Capture the cell that displays the provided text and extract its [x, y] central coordinate. 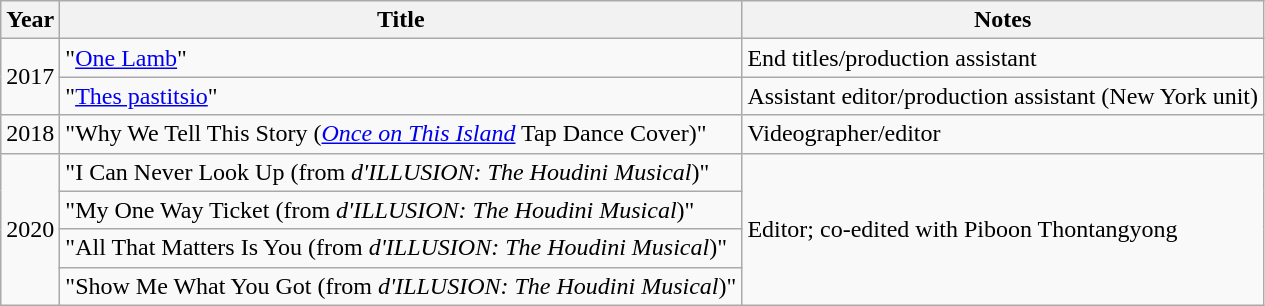
Year [30, 20]
2017 [30, 77]
"Thes pastitsio" [401, 96]
End titles/production assistant [1003, 58]
"My One Way Ticket (from d'ILLUSION: The Houdini Musical)" [401, 210]
Editor; co-edited with Piboon Thontangyong [1003, 229]
Assistant editor/production assistant (New York unit) [1003, 96]
Title [401, 20]
"All That Matters Is You (from d'ILLUSION: The Houdini Musical)" [401, 248]
2018 [30, 134]
2020 [30, 229]
"Why We Tell This Story (Once on This Island Tap Dance Cover)" [401, 134]
Notes [1003, 20]
Videographer/editor [1003, 134]
"Show Me What You Got (from d'ILLUSION: The Houdini Musical)" [401, 286]
"One Lamb" [401, 58]
"I Can Never Look Up (from d'ILLUSION: The Houdini Musical)" [401, 172]
